For the text-containing cell, return its midpoint in (X, Y) coordinate format. 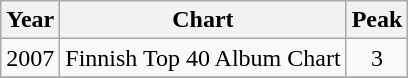
3 (377, 58)
Peak (377, 20)
Finnish Top 40 Album Chart (203, 58)
Chart (203, 20)
2007 (30, 58)
Year (30, 20)
